Find where the given text appears and provide that cell's center as [X, Y] coordinate. 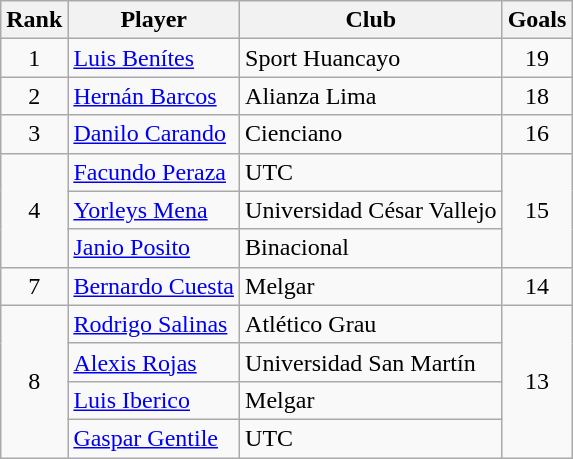
1 [34, 58]
Rank [34, 20]
Alexis Rojas [154, 362]
3 [34, 134]
Facundo Peraza [154, 172]
Universidad César Vallejo [372, 210]
Cienciano [372, 134]
Goals [537, 20]
Luis Benítes [154, 58]
Rodrigo Salinas [154, 324]
Binacional [372, 248]
Sport Huancayo [372, 58]
Club [372, 20]
16 [537, 134]
Bernardo Cuesta [154, 286]
Janio Posito [154, 248]
Atlético Grau [372, 324]
Hernán Barcos [154, 96]
8 [34, 381]
Alianza Lima [372, 96]
13 [537, 381]
Danilo Carando [154, 134]
2 [34, 96]
Luis Iberico [154, 400]
7 [34, 286]
Gaspar Gentile [154, 438]
19 [537, 58]
18 [537, 96]
Player [154, 20]
4 [34, 210]
Yorleys Mena [154, 210]
Universidad San Martín [372, 362]
15 [537, 210]
14 [537, 286]
